Scan for the cell matching the given text and deliver its (X, Y) coordinate at center. 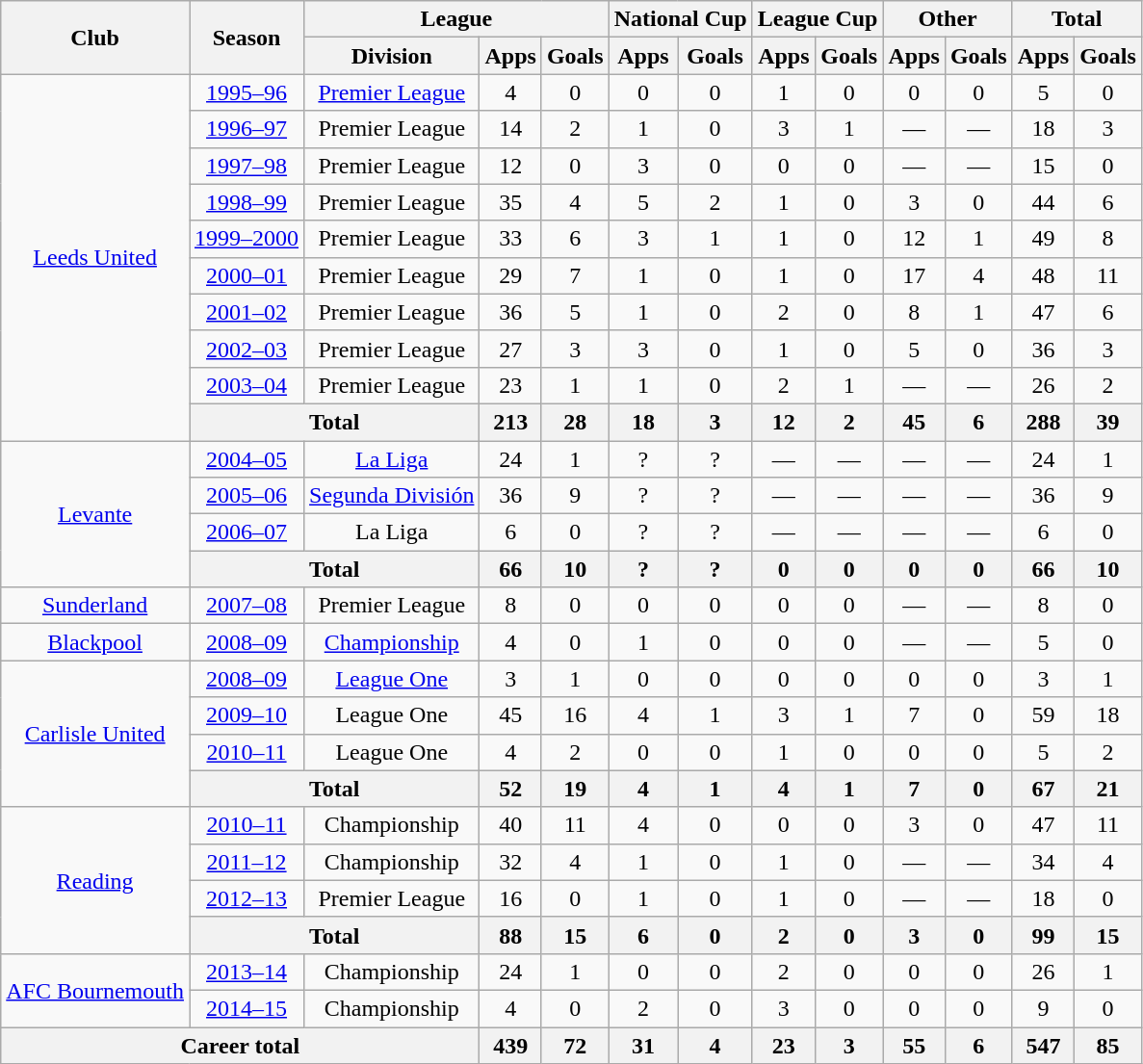
31 (643, 1045)
Segunda División (392, 496)
2006–07 (247, 532)
39 (1108, 422)
29 (510, 275)
2007–08 (247, 606)
439 (510, 1045)
2001–02 (247, 312)
34 (1043, 862)
Sunderland (95, 606)
27 (510, 349)
32 (510, 862)
2011–12 (247, 862)
2003–04 (247, 385)
21 (1108, 789)
72 (575, 1045)
49 (1043, 239)
2012–13 (247, 898)
547 (1043, 1045)
1999–2000 (247, 239)
28 (575, 422)
Blackpool (95, 642)
1996–97 (247, 129)
2013–14 (247, 972)
59 (1043, 715)
19 (575, 789)
2005–06 (247, 496)
Leeds United (95, 258)
35 (510, 202)
85 (1108, 1045)
52 (510, 789)
2004–05 (247, 459)
213 (510, 422)
67 (1043, 789)
AFC Bournemouth (95, 990)
Season (247, 38)
44 (1043, 202)
14 (510, 129)
Division (392, 56)
1998–99 (247, 202)
2009–10 (247, 715)
League Cup (818, 19)
Reading (95, 880)
League (456, 19)
17 (914, 275)
88 (510, 935)
2014–15 (247, 1008)
Career total (241, 1045)
Other (948, 19)
33 (510, 239)
Carlisle United (95, 734)
288 (1043, 422)
55 (914, 1045)
2002–03 (247, 349)
Levante (95, 514)
Club (95, 38)
99 (1043, 935)
48 (1043, 275)
2000–01 (247, 275)
1995–96 (247, 92)
1997–98 (247, 166)
National Cup (680, 19)
40 (510, 825)
